Capture the cell that displays the provided text and extract its (X, Y) central coordinate. 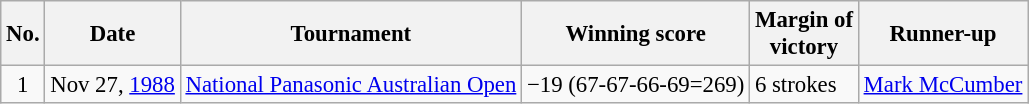
No. (23, 34)
6 strokes (804, 85)
Date (112, 34)
Runner-up (942, 34)
1 (23, 85)
Nov 27, 1988 (112, 85)
Mark McCumber (942, 85)
Tournament (350, 34)
Winning score (636, 34)
National Panasonic Australian Open (350, 85)
Margin ofvictory (804, 34)
−19 (67-67-66-69=269) (636, 85)
